Return the (x, y) coordinate for the center point of the cell that contains the specified text.  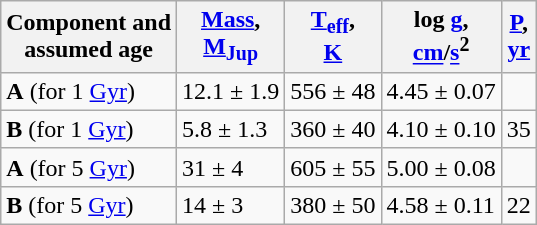
A (for 5 Gyr) (89, 167)
5.00 ± 0.08 (441, 167)
31 ± 4 (231, 167)
4.45 ± 0.07 (441, 91)
B (for 5 Gyr) (89, 205)
P,yr (518, 37)
A (for 1 Gyr) (89, 91)
605 ± 55 (333, 167)
Mass,MJup (231, 37)
log g,cm/s2 (441, 37)
B (for 1 Gyr) (89, 129)
5.8 ± 1.3 (231, 129)
556 ± 48 (333, 91)
4.58 ± 0.11 (441, 205)
Teff,K (333, 37)
4.10 ± 0.10 (441, 129)
22 (518, 205)
Component andassumed age (89, 37)
360 ± 40 (333, 129)
380 ± 50 (333, 205)
14 ± 3 (231, 205)
35 (518, 129)
12.1 ± 1.9 (231, 91)
